From the cell containing the given text, extract its center point as [X, Y] coordinate. 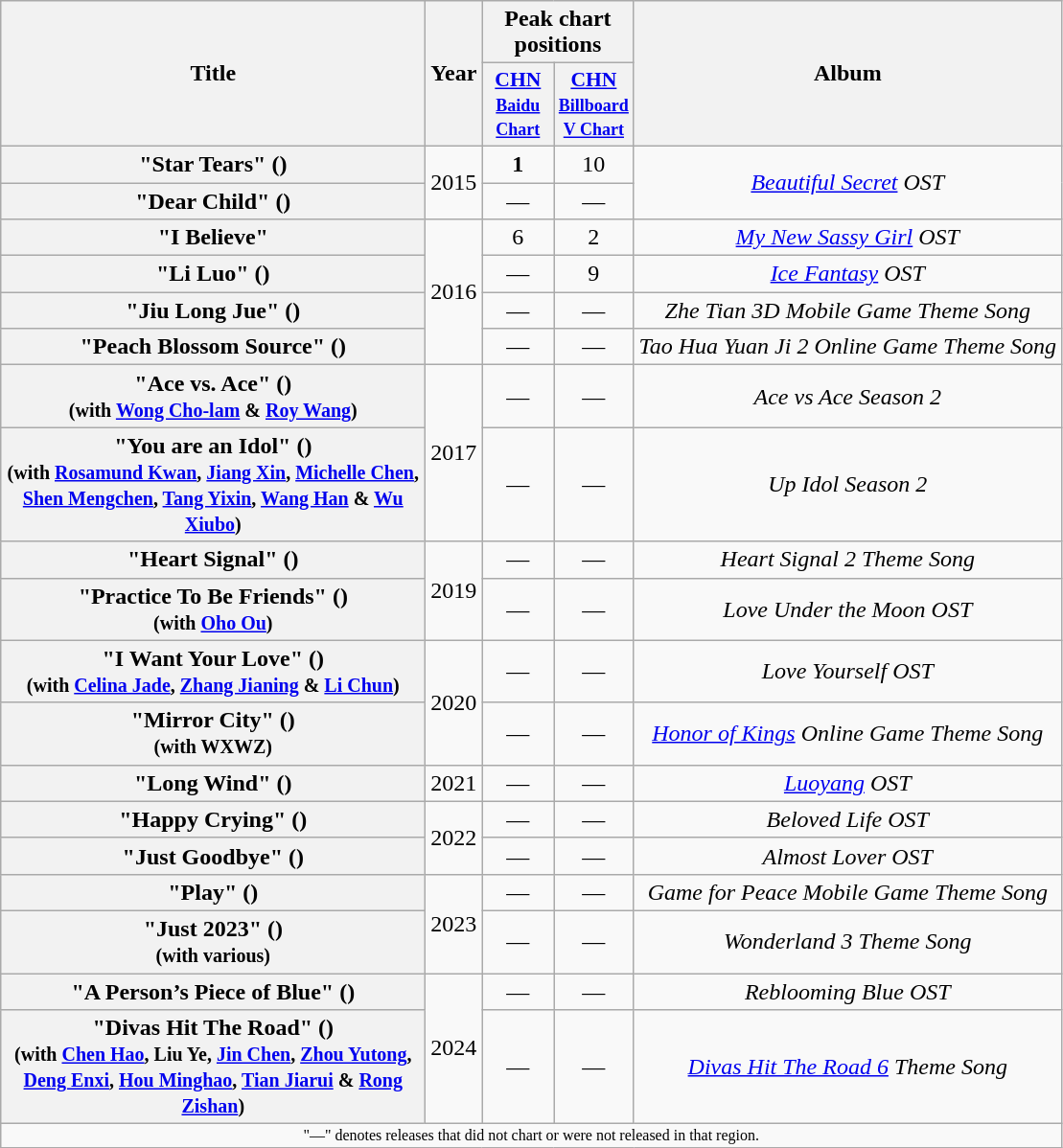
Divas Hit The Road 6 Theme Song [847, 1068]
2017 [454, 453]
"Just 2023" ()(with various) [213, 941]
CHNBillboard V Chart [594, 105]
Tao Hua Yuan Ji 2 Online Game Theme Song [847, 347]
CHNBaidu Chart [518, 105]
Album [847, 74]
Year [454, 74]
Wonderland 3 Theme Song [847, 941]
"Star Tears" () [213, 164]
2024 [454, 1048]
Game for Peace Mobile Game Theme Song [847, 892]
"Li Luo" () [213, 274]
Reblooming Blue OST [847, 992]
Ace vs Ace Season 2 [847, 397]
2 [594, 238]
2015 [454, 182]
"—" denotes releases that did not chart or were not released in that region. [531, 1136]
Zhe Tian 3D Mobile Game Theme Song [847, 310]
2021 [454, 783]
Beautiful Secret OST [847, 182]
Love Under the Moon OST [847, 609]
2019 [454, 590]
Honor of Kings Online Game Theme Song [847, 734]
2020 [454, 702]
Luoyang OST [847, 783]
"You are an Idol" () (with Rosamund Kwan, Jiang Xin, Michelle Chen, Shen Mengchen, Tang Yixin, Wang Han & Wu Xiubo) [213, 485]
2023 [454, 924]
10 [594, 164]
"Mirror City" ()(with WXWZ) [213, 734]
"Ace vs. Ace" ()(with Wong Cho-lam & Roy Wang) [213, 397]
Almost Lover OST [847, 856]
"A Person’s Piece of Blue" () [213, 992]
"I Want Your Love" ()(with Celina Jade, Zhang Jianing & Li Chun) [213, 671]
Peak chart positions [558, 33]
"Heart Signal" () [213, 560]
"Practice To Be Friends" () (with Oho Ou) [213, 609]
Love Yourself OST [847, 671]
"Jiu Long Jue" () [213, 310]
Beloved Life OST [847, 819]
"Divas Hit The Road" () (with Chen Hao, Liu Ye, Jin Chen, Zhou Yutong, Deng Enxi, Hou Minghao, Tian Jiarui & Rong Zishan) [213, 1068]
"Happy Crying" () [213, 819]
"Long Wind" () [213, 783]
"Dear Child" () [213, 200]
2022 [454, 838]
2016 [454, 292]
Up Idol Season 2 [847, 485]
Ice Fantasy OST [847, 274]
"I Believe" [213, 238]
"Play" () [213, 892]
"Peach Blossom Source" () [213, 347]
"Just Goodbye" () [213, 856]
1 [518, 164]
My New Sassy Girl OST [847, 238]
9 [594, 274]
Title [213, 74]
6 [518, 238]
Heart Signal 2 Theme Song [847, 560]
